Find where the given text appears and provide that cell's center as (X, Y) coordinate. 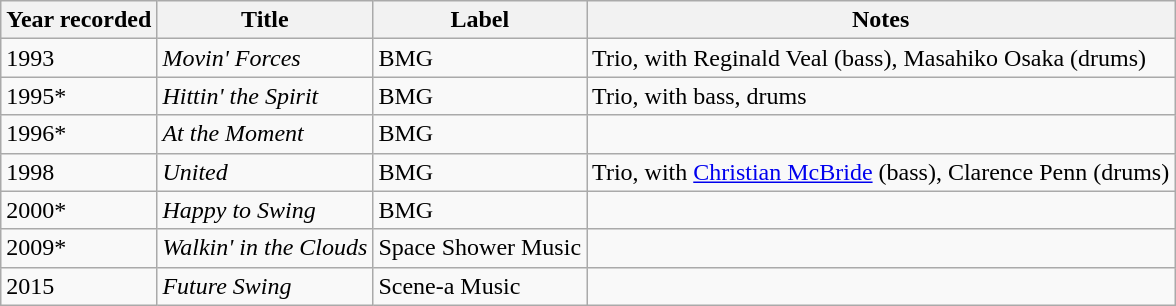
1996* (79, 134)
2000* (79, 210)
2015 (79, 286)
1993 (79, 58)
Hittin' the Spirit (265, 96)
United (265, 172)
Happy to Swing (265, 210)
Notes (881, 20)
1995* (79, 96)
Label (480, 20)
Trio, with bass, drums (881, 96)
Future Swing (265, 286)
Movin' Forces (265, 58)
Title (265, 20)
2009* (79, 248)
Year recorded (79, 20)
Scene-a Music (480, 286)
Trio, with Reginald Veal (bass), Masahiko Osaka (drums) (881, 58)
Trio, with Christian McBride (bass), Clarence Penn (drums) (881, 172)
Walkin' in the Clouds (265, 248)
At the Moment (265, 134)
1998 (79, 172)
Space Shower Music (480, 248)
